Pinpoint the cell where the given text exists, returning its [X, Y] midpoint coordinate. 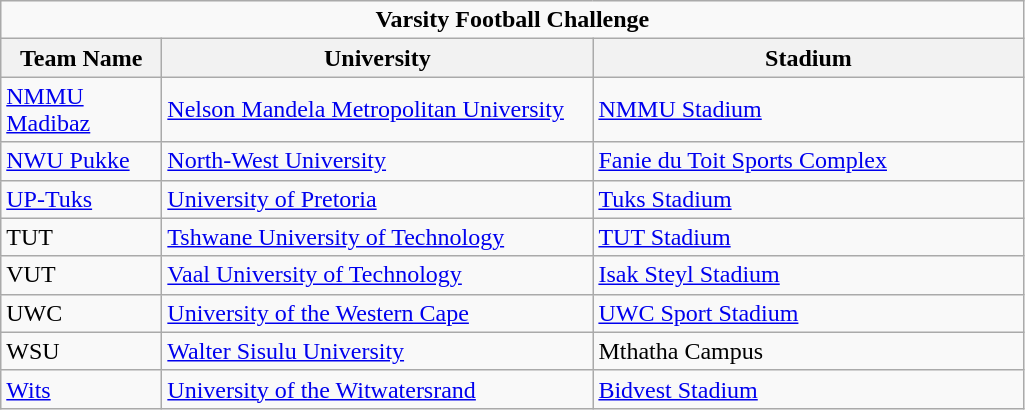
North-West University [378, 161]
Stadium [808, 58]
Wits [82, 389]
NWU Pukke [82, 161]
Nelson Mandela Metropolitan University [378, 110]
NMMU Madibaz [82, 110]
TUT [82, 237]
University of the Western Cape [378, 313]
UP-Tuks [82, 199]
Mthatha Campus [808, 351]
Bidvest Stadium [808, 389]
NMMU Stadium [808, 110]
VUT [82, 275]
WSU [82, 351]
UWC Sport Stadium [808, 313]
UWC [82, 313]
Walter Sisulu University [378, 351]
Tshwane University of Technology [378, 237]
Isak Steyl Stadium [808, 275]
University [378, 58]
Varsity Football Challenge [512, 20]
University of the Witwatersrand [378, 389]
Tuks Stadium [808, 199]
University of Pretoria [378, 199]
Team Name [82, 58]
Fanie du Toit Sports Complex [808, 161]
TUT Stadium [808, 237]
Vaal University of Technology [378, 275]
